Output the [X, Y] coordinate of the center of the cell containing the given text.  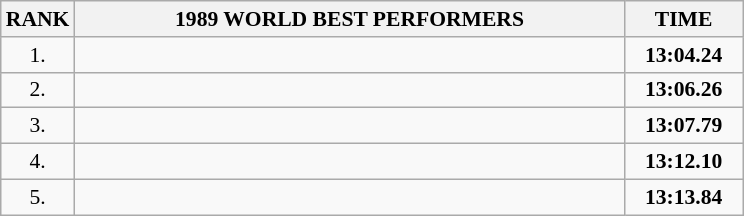
TIME [684, 19]
13:12.10 [684, 162]
1989 WORLD BEST PERFORMERS [349, 19]
13:13.84 [684, 197]
2. [38, 90]
3. [38, 126]
13:06.26 [684, 90]
RANK [38, 19]
13:04.24 [684, 55]
1. [38, 55]
13:07.79 [684, 126]
4. [38, 162]
5. [38, 197]
